Pinpoint the cell where the given text exists, returning its [X, Y] midpoint coordinate. 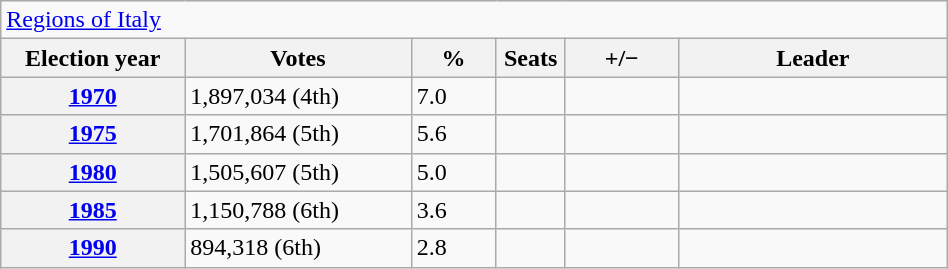
2.8 [454, 248]
1985 [93, 210]
1970 [93, 96]
3.6 [454, 210]
894,318 (6th) [298, 248]
Seats [530, 58]
5.0 [454, 172]
Leader [812, 58]
1,150,788 (6th) [298, 210]
+/− [622, 58]
Votes [298, 58]
% [454, 58]
Regions of Italy [474, 20]
1980 [93, 172]
5.6 [454, 134]
Election year [93, 58]
7.0 [454, 96]
1,701,864 (5th) [298, 134]
1,897,034 (4th) [298, 96]
1975 [93, 134]
1,505,607 (5th) [298, 172]
1990 [93, 248]
